Identify which cell holds the provided text, then report its (x, y) central coordinate. 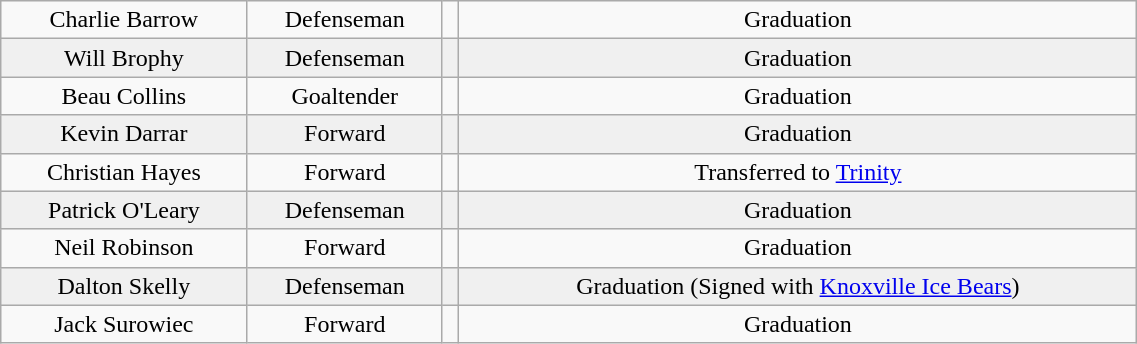
Goaltender (344, 96)
Beau Collins (124, 96)
Will Brophy (124, 58)
Neil Robinson (124, 248)
Charlie Barrow (124, 20)
Patrick O'Leary (124, 210)
Graduation (Signed with Knoxville Ice Bears) (798, 286)
Dalton Skelly (124, 286)
Kevin Darrar (124, 134)
Transferred to Trinity (798, 172)
Jack Surowiec (124, 324)
Christian Hayes (124, 172)
